Search for the cell housing the specified text and yield its [x, y] center coordinate. 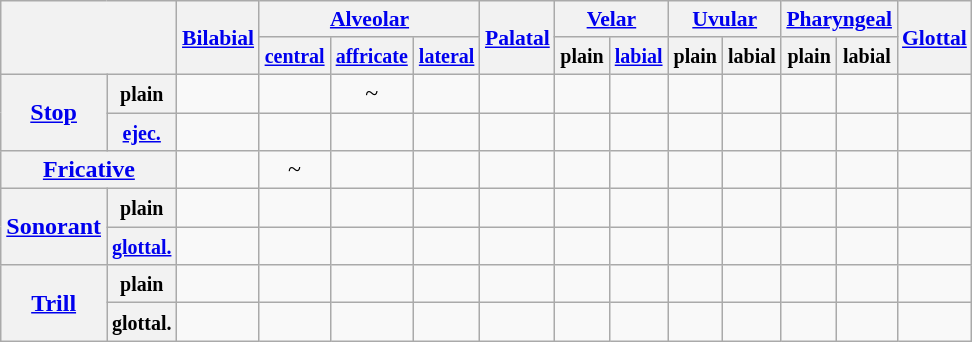
Alveolar [370, 19]
Trill [54, 303]
affricate [372, 55]
Pharyngeal [839, 19]
Fricative [89, 170]
Uvular [724, 19]
Glottal [934, 38]
Palatal [518, 38]
Stop [54, 112]
Sonorant [54, 227]
ejec. [141, 131]
lateral [446, 55]
Bilabial [218, 38]
Velar [612, 19]
central [294, 55]
